Extract the [X, Y] coordinate from the center of the cell holding the provided text.  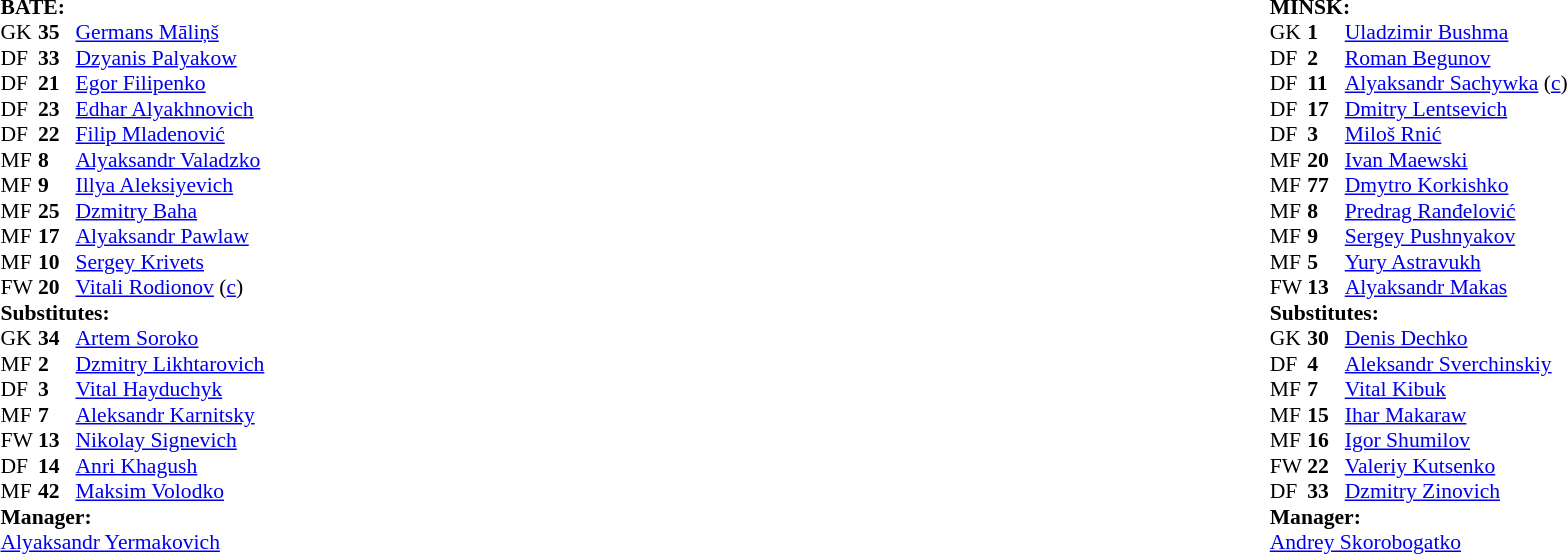
Manager: [132, 517]
Nikolay Signevich [170, 441]
Edhar Alyakhnovich [170, 109]
Aleksandr Karnitsky [170, 415]
25 [57, 211]
Filip Mladenović [170, 135]
35 [57, 33]
21 [57, 83]
23 [57, 109]
1 [1326, 33]
Sergey Krivets [170, 262]
34 [57, 339]
16 [1326, 441]
15 [1326, 415]
30 [1326, 339]
42 [57, 491]
Anri Khagush [170, 466]
Dzyanis Palyakow [170, 58]
Substitutes: [132, 313]
Illya Aleksiyevich [170, 185]
5 [1326, 262]
Vital Hayduchyk [170, 389]
Alyaksandr Valadzko [170, 160]
14 [57, 466]
Vitali Rodionov (c) [170, 287]
Dzmitry Likhtarovich [170, 364]
Artem Soroko [170, 339]
4 [1326, 364]
Maksim Volodko [170, 491]
Egor Filipenko [170, 83]
Alyaksandr Pawlaw [170, 237]
77 [1326, 185]
Dzmitry Baha [170, 211]
Germans Māliņš [170, 33]
11 [1326, 83]
10 [57, 262]
